Return [x, y] of the center of cell containing provided text 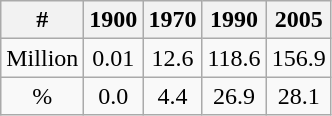
0.0 [114, 96]
12.6 [172, 58]
% [42, 96]
0.01 [114, 58]
1970 [172, 20]
26.9 [234, 96]
4.4 [172, 96]
118.6 [234, 58]
Million [42, 58]
28.1 [298, 96]
1990 [234, 20]
156.9 [298, 58]
1900 [114, 20]
2005 [298, 20]
# [42, 20]
